Capture the cell that displays the provided text and extract its (X, Y) central coordinate. 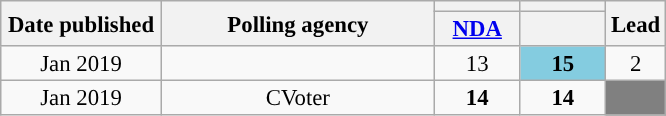
13 (477, 64)
Date published (82, 24)
Lead (636, 24)
Polling agency (298, 24)
CVoter (298, 98)
2 (636, 64)
NDA (477, 30)
15 (563, 64)
